Provide the (X, Y) coordinate of the cell's center where the given text is located.  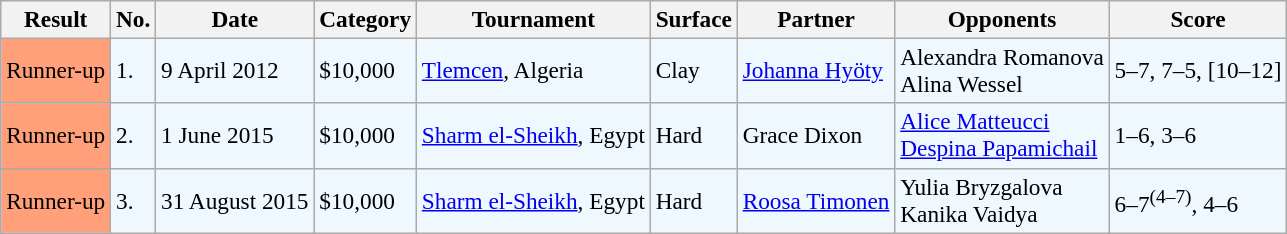
5–7, 7–5, [10–12] (1198, 70)
Partner (816, 19)
Score (1198, 19)
Johanna Hyöty (816, 70)
6–7(4–7), 4–6 (1198, 200)
1–6, 3–6 (1198, 136)
3. (134, 200)
Tlemcen, Algeria (533, 70)
Grace Dixon (816, 136)
1. (134, 70)
Tournament (533, 19)
Yulia Bryzgalova Kanika Vaidya (1002, 200)
Clay (694, 70)
Alexandra Romanova Alina Wessel (1002, 70)
Opponents (1002, 19)
31 August 2015 (235, 200)
9 April 2012 (235, 70)
2. (134, 136)
Roosa Timonen (816, 200)
1 June 2015 (235, 136)
Alice Matteucci Despina Papamichail (1002, 136)
No. (134, 19)
Category (366, 19)
Surface (694, 19)
Result (56, 19)
Date (235, 19)
